Detect which cell encompasses the target text, then output its (X, Y) center coordinate. 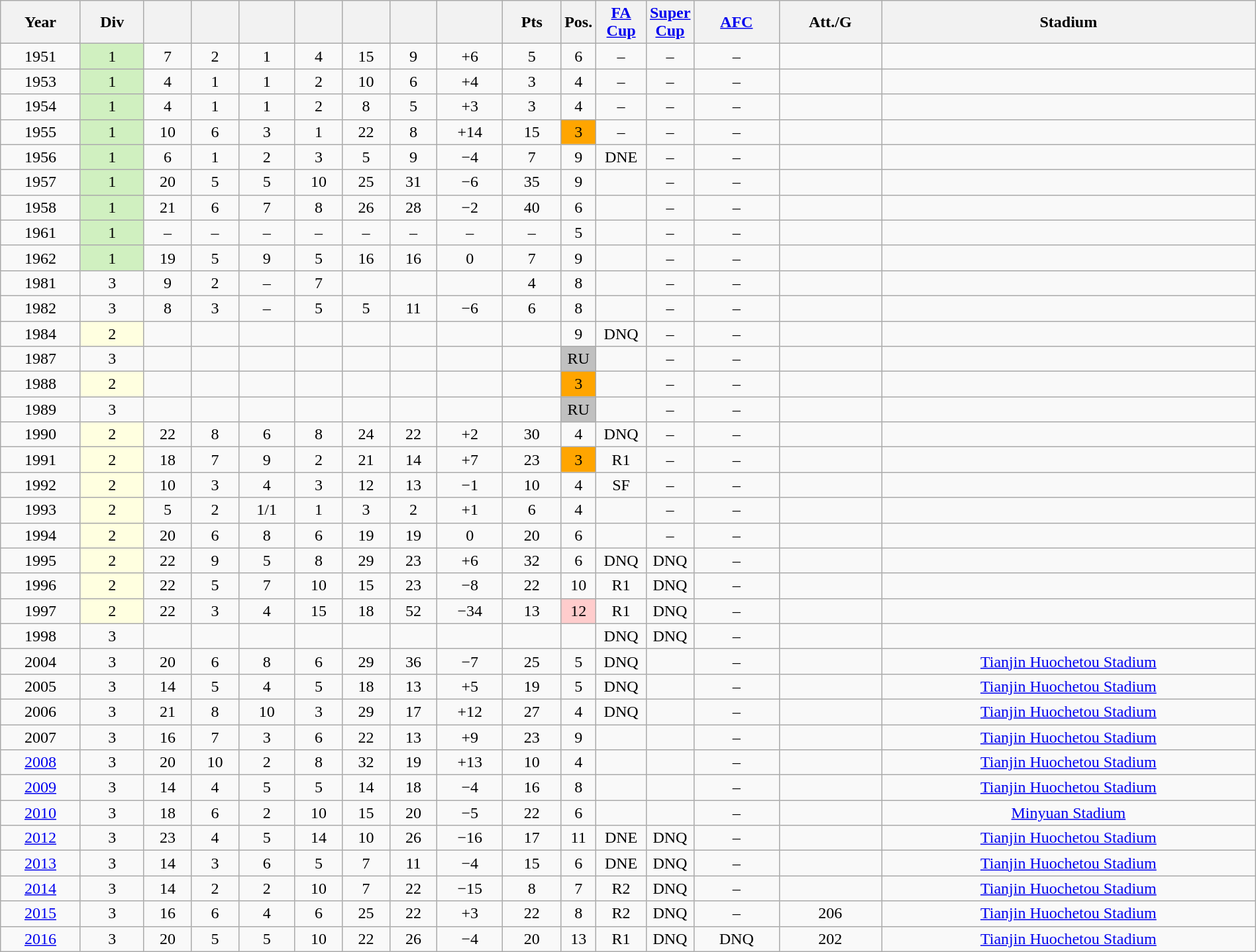
1984 (40, 333)
1987 (40, 359)
35 (532, 182)
52 (413, 611)
2012 (40, 838)
2007 (40, 737)
206 (830, 914)
−2 (470, 207)
1993 (40, 510)
2006 (40, 712)
28 (413, 207)
1989 (40, 409)
2009 (40, 788)
−5 (470, 813)
2013 (40, 863)
2004 (40, 661)
+2 (470, 435)
1981 (40, 283)
+13 (470, 763)
1990 (40, 435)
Pts (532, 23)
31 (413, 182)
Stadium (1068, 23)
1995 (40, 560)
36 (413, 661)
1961 (40, 233)
2014 (40, 888)
+4 (470, 81)
SF (621, 485)
1992 (40, 485)
1962 (40, 258)
2016 (40, 939)
Year (40, 23)
−15 (470, 888)
1/1 (266, 510)
2015 (40, 914)
Super Cup (670, 23)
Pos. (579, 23)
1982 (40, 308)
1951 (40, 56)
1996 (40, 586)
−1 (470, 485)
+1 (470, 510)
Div (112, 23)
1998 (40, 636)
1957 (40, 182)
1953 (40, 81)
+5 (470, 686)
1988 (40, 384)
1997 (40, 611)
+7 (470, 460)
FA Cup (621, 23)
1955 (40, 132)
1991 (40, 460)
1958 (40, 207)
24 (366, 435)
+14 (470, 132)
+12 (470, 712)
1956 (40, 157)
−16 (470, 838)
1954 (40, 107)
2005 (40, 686)
−8 (470, 586)
30 (532, 435)
2010 (40, 813)
2008 (40, 763)
202 (830, 939)
+9 (470, 737)
1994 (40, 535)
−7 (470, 661)
Minyuan Stadium (1068, 813)
40 (532, 207)
27 (532, 712)
AFC (737, 23)
Att./G (830, 23)
−34 (470, 611)
